Search for the cell housing the specified text and yield its (X, Y) center coordinate. 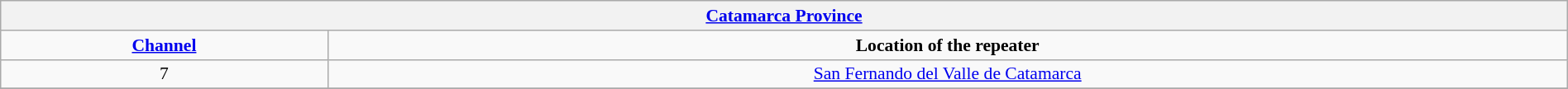
San Fernando del Valle de Catamarca (948, 74)
Catamarca Province (784, 16)
Location of the repeater (948, 45)
Channel (164, 45)
7 (164, 74)
